Find where the given text appears and provide that cell's center as (x, y) coordinate. 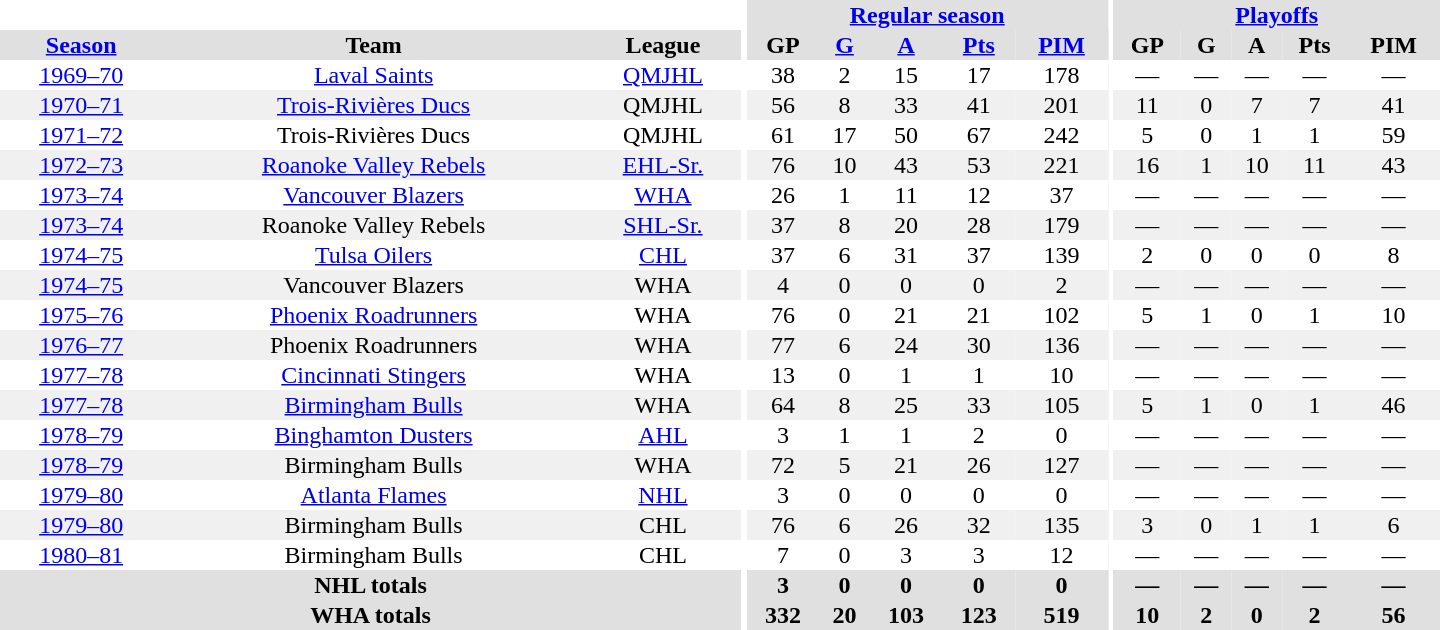
1970–71 (81, 105)
102 (1062, 315)
105 (1062, 405)
59 (1394, 135)
123 (978, 615)
1972–73 (81, 165)
30 (978, 345)
Season (81, 45)
64 (784, 405)
Cincinnati Stingers (374, 375)
32 (978, 525)
NHL totals (370, 585)
221 (1062, 165)
25 (906, 405)
201 (1062, 105)
13 (784, 375)
1969–70 (81, 75)
135 (1062, 525)
EHL-Sr. (663, 165)
Playoffs (1276, 15)
72 (784, 465)
Binghamton Dusters (374, 435)
53 (978, 165)
4 (784, 285)
103 (906, 615)
Atlanta Flames (374, 495)
46 (1394, 405)
67 (978, 135)
38 (784, 75)
127 (1062, 465)
136 (1062, 345)
179 (1062, 225)
332 (784, 615)
28 (978, 225)
1971–72 (81, 135)
SHL-Sr. (663, 225)
242 (1062, 135)
1976–77 (81, 345)
519 (1062, 615)
NHL (663, 495)
139 (1062, 255)
League (663, 45)
61 (784, 135)
AHL (663, 435)
Regular season (928, 15)
31 (906, 255)
178 (1062, 75)
1975–76 (81, 315)
Tulsa Oilers (374, 255)
Laval Saints (374, 75)
77 (784, 345)
Team (374, 45)
16 (1147, 165)
50 (906, 135)
15 (906, 75)
24 (906, 345)
WHA totals (370, 615)
1980–81 (81, 555)
